Capture the cell that displays the provided text and extract its (x, y) central coordinate. 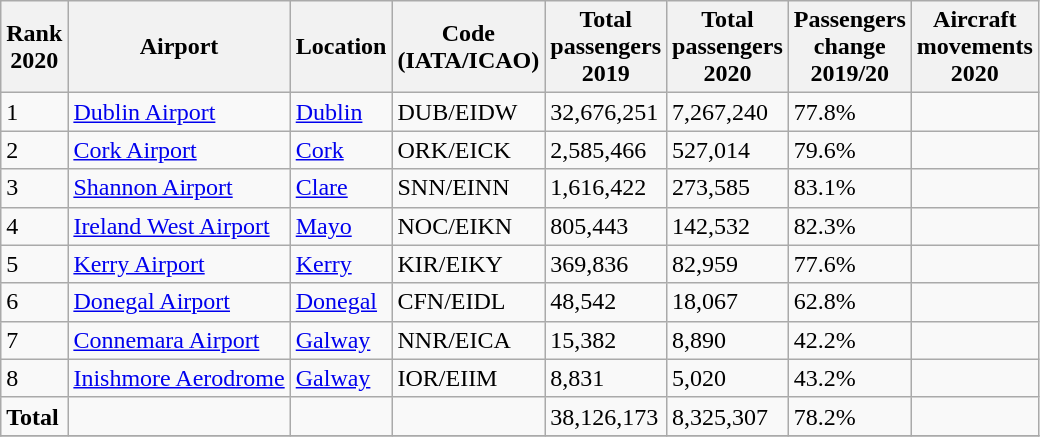
77.8% (850, 112)
Cork Airport (179, 150)
83.1% (850, 188)
142,532 (728, 226)
5,020 (728, 378)
Total (34, 416)
805,443 (606, 226)
Rank2020 (34, 47)
Location (341, 47)
Connemara Airport (179, 340)
ORK/EICK (468, 150)
CFN/EIDL (468, 302)
Mayo (341, 226)
2 (34, 150)
7 (34, 340)
Ireland West Airport (179, 226)
Passengerschange2019/20 (850, 47)
82.3% (850, 226)
NOC/EIKN (468, 226)
48,542 (606, 302)
8,325,307 (728, 416)
79.6% (850, 150)
32,676,251 (606, 112)
273,585 (728, 188)
Dublin Airport (179, 112)
3 (34, 188)
Shannon Airport (179, 188)
Totalpassengers2019 (606, 47)
4 (34, 226)
8 (34, 378)
Code(IATA/ICAO) (468, 47)
527,014 (728, 150)
1,616,422 (606, 188)
38,126,173 (606, 416)
Aircraftmovements2020 (974, 47)
SNN/EINN (468, 188)
8,831 (606, 378)
Kerry (341, 264)
5 (34, 264)
369,836 (606, 264)
Clare (341, 188)
IOR/EIIM (468, 378)
77.6% (850, 264)
2,585,466 (606, 150)
Airport (179, 47)
Donegal Airport (179, 302)
Kerry Airport (179, 264)
Totalpassengers2020 (728, 47)
6 (34, 302)
NNR/EICA (468, 340)
43.2% (850, 378)
82,959 (728, 264)
62.8% (850, 302)
KIR/EIKY (468, 264)
8,890 (728, 340)
Donegal (341, 302)
15,382 (606, 340)
1 (34, 112)
78.2% (850, 416)
Dublin (341, 112)
18,067 (728, 302)
7,267,240 (728, 112)
DUB/EIDW (468, 112)
42.2% (850, 340)
Inishmore Aerodrome (179, 378)
Cork (341, 150)
